Search for the cell housing the specified text and yield its (x, y) center coordinate. 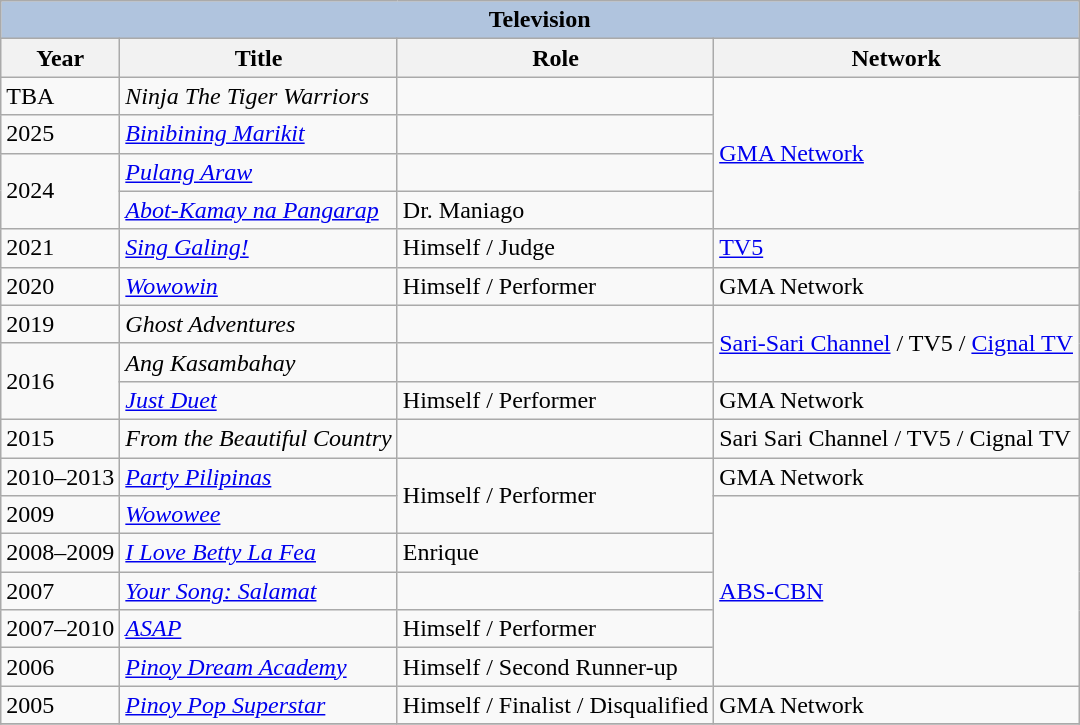
Role (555, 58)
2015 (60, 438)
Enrique (555, 553)
TV5 (896, 248)
Ang Kasambahay (258, 362)
2007 (60, 591)
Just Duet (258, 400)
Sari-Sari Channel / TV5 / Cignal TV (896, 343)
2021 (60, 248)
From the Beautiful Country (258, 438)
2019 (60, 324)
2025 (60, 134)
Pinoy Pop Superstar (258, 705)
Party Pilipinas (258, 477)
2009 (60, 515)
2024 (60, 191)
Pinoy Dream Academy (258, 667)
Network (896, 58)
ASAP (258, 629)
TBA (60, 96)
2005 (60, 705)
Ninja The Tiger Warriors (258, 96)
Pulang Araw (258, 172)
Your Song: Salamat (258, 591)
Title (258, 58)
2006 (60, 667)
Abot-Kamay na Pangarap (258, 210)
ABS-CBN (896, 591)
Wowowee (258, 515)
2010–2013 (60, 477)
Himself / Judge (555, 248)
Sari Sari Channel / TV5 / Cignal TV (896, 438)
2020 (60, 286)
Binibining Marikit (258, 134)
2008–2009 (60, 553)
2007–2010 (60, 629)
Ghost Adventures (258, 324)
Wowowin (258, 286)
I Love Betty La Fea (258, 553)
Dr. Maniago (555, 210)
Himself / Finalist / Disqualified (555, 705)
2016 (60, 381)
Sing Galing! (258, 248)
Television (540, 20)
Year (60, 58)
Himself / Second Runner-up (555, 667)
